Identify which cell holds the provided text, then report its [X, Y] central coordinate. 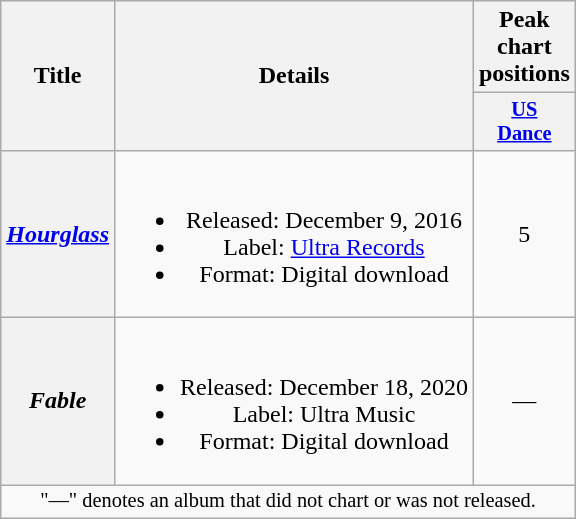
Title [58, 76]
Released: December 9, 2016Label: Ultra RecordsFormat: Digital download [294, 234]
5 [524, 234]
"—" denotes an album that did not chart or was not released. [288, 502]
Peak chart positions [524, 47]
Fable [58, 402]
Released: December 18, 2020Label: Ultra MusicFormat: Digital download [294, 402]
Details [294, 76]
— [524, 402]
USDance [524, 122]
Hourglass [58, 234]
